Return [X, Y] of the center of cell containing provided text 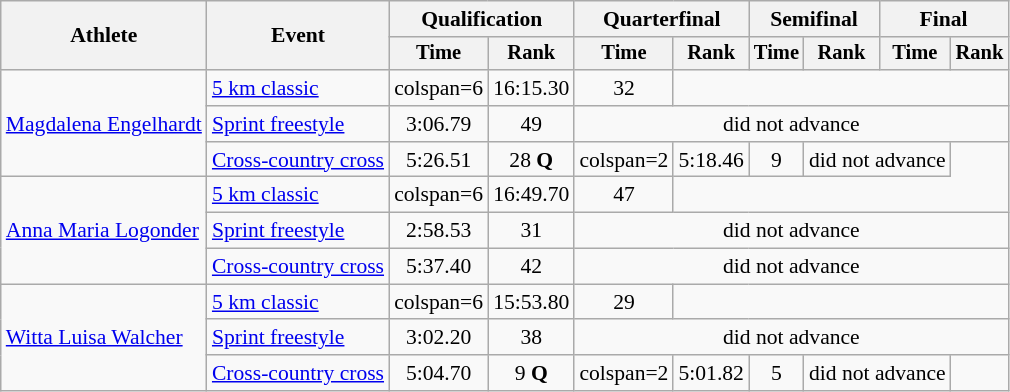
9 Q [531, 373]
Qualification [482, 19]
5 [776, 373]
29 [624, 302]
31 [531, 231]
Witta Luisa Walcher [104, 338]
Athlete [104, 36]
Final [944, 19]
2:58.53 [438, 231]
3:06.79 [438, 124]
16:49.70 [531, 195]
Semifinal [814, 19]
Event [298, 36]
5:01.82 [710, 373]
5:37.40 [438, 267]
5:18.46 [710, 160]
42 [531, 267]
Quarterfinal [662, 19]
28 Q [531, 160]
9 [776, 160]
47 [624, 195]
3:02.20 [438, 338]
Anna Maria Logonder [104, 230]
49 [531, 124]
5:26.51 [438, 160]
32 [624, 88]
Magdalena Engelhardt [104, 124]
38 [531, 338]
5:04.70 [438, 373]
16:15.30 [531, 88]
15:53.80 [531, 302]
